Search for the cell housing the specified text and yield its (X, Y) center coordinate. 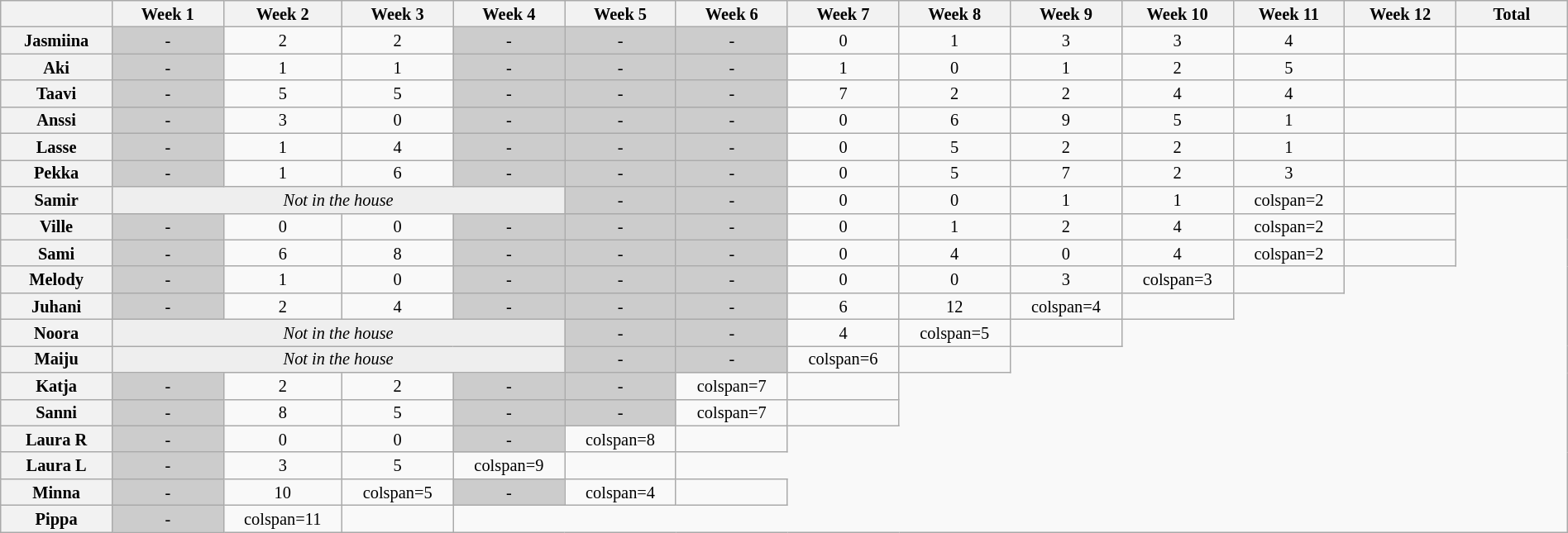
Pekka (56, 173)
Week 9 (1067, 13)
Ville (56, 226)
Week 5 (620, 13)
colspan=9 (509, 465)
Juhani (56, 306)
Week 11 (1288, 13)
colspan=11 (283, 518)
9 (1067, 120)
Sami (56, 253)
Jasmiina (56, 40)
Week 2 (283, 13)
Laura L (56, 465)
colspan=8 (620, 439)
12 (954, 306)
colspan=6 (844, 359)
Melody (56, 279)
Week 10 (1178, 13)
Week 6 (731, 13)
Sanni (56, 412)
Total (1512, 13)
Noora (56, 332)
Katja (56, 386)
Week 7 (844, 13)
Week 1 (167, 13)
Maiju (56, 359)
Week 4 (509, 13)
10 (283, 492)
Week 3 (397, 13)
Lasse (56, 146)
Laura R (56, 439)
Minna (56, 492)
Taavi (56, 93)
Week 8 (954, 13)
Pippa (56, 518)
Aki (56, 67)
Samir (56, 199)
Week 12 (1401, 13)
Anssi (56, 120)
colspan=3 (1178, 279)
